Pinpoint the cell where the given text exists, returning its (X, Y) midpoint coordinate. 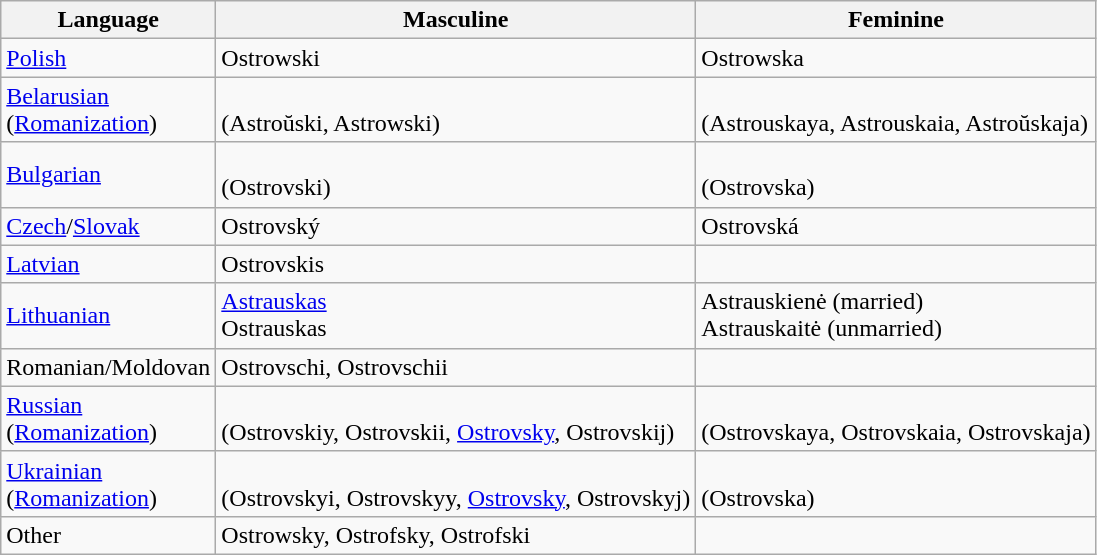
Romanian/Moldovan (108, 367)
Latvian (108, 264)
(Astroŭski, Astrowski) (456, 110)
Belarusian (Romanization) (108, 110)
Ostrovschi, Ostrovschii (456, 367)
Feminine (896, 20)
(Ostrovskyi, Ostrovskyy, Ostrovsky, Ostrovskyj) (456, 484)
(Ostrovskaya, Ostrovskaia, Ostrovskaja) (896, 418)
Polish (108, 58)
Other (108, 535)
Ostrowski (456, 58)
Czech/Slovak (108, 226)
Bulgarian (108, 174)
(Ostrovski) (456, 174)
Ukrainian (Romanization) (108, 484)
Astrauskas Ostrauskas (456, 316)
Ostrowska (896, 58)
Ostrovskis (456, 264)
Ostrowsky, Ostrofsky, Ostrofski (456, 535)
Language (108, 20)
Astrauskienė (married) Astrauskaitė (unmarried) (896, 316)
Ostrovská (896, 226)
(Ostrovskiy, Ostrovskii, Ostrovsky, Ostrovskij) (456, 418)
Lithuanian (108, 316)
Masculine (456, 20)
Ostrovský (456, 226)
Russian (Romanization) (108, 418)
(Astrouskaya, Astrouskaia, Astroŭskaja) (896, 110)
